Find where the given text appears and provide that cell's center as (x, y) coordinate. 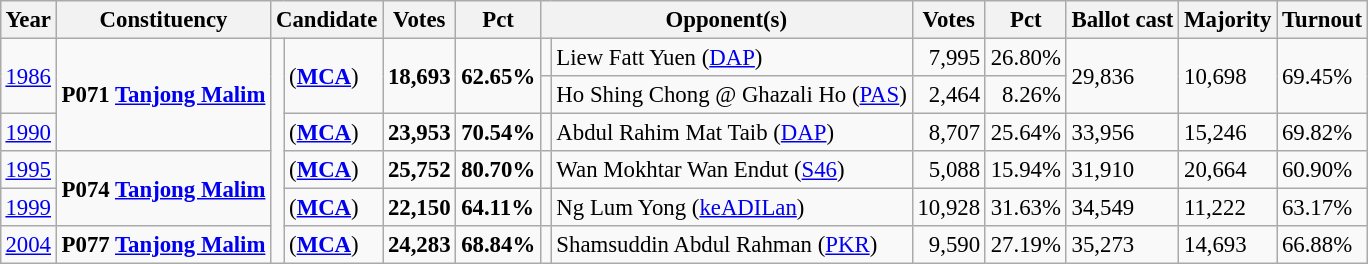
Year (28, 20)
27.19% (1026, 245)
5,088 (948, 170)
23,953 (420, 133)
Liew Fatt Yuen (DAP) (732, 57)
1986 (28, 76)
15,246 (1228, 133)
33,956 (1122, 133)
10,698 (1228, 76)
31,910 (1122, 170)
P074 Tanjong Malim (163, 188)
8.26% (1026, 95)
70.54% (498, 133)
2004 (28, 245)
Opponent(s) (726, 20)
Candidate (327, 20)
24,283 (420, 245)
10,928 (948, 208)
69.82% (1322, 133)
14,693 (1228, 245)
66.88% (1322, 245)
Ng Lum Yong (keADILan) (732, 208)
25.64% (1026, 133)
Majority (1228, 20)
Ho Shing Chong @ Ghazali Ho (PAS) (732, 95)
64.11% (498, 208)
29,836 (1122, 76)
60.90% (1322, 170)
63.17% (1322, 208)
P077 Tanjong Malim (163, 245)
Abdul Rahim Mat Taib (DAP) (732, 133)
1995 (28, 170)
69.45% (1322, 76)
31.63% (1026, 208)
1999 (28, 208)
80.70% (498, 170)
62.65% (498, 76)
Shamsuddin Abdul Rahman (PKR) (732, 245)
1990 (28, 133)
20,664 (1228, 170)
2,464 (948, 95)
Turnout (1322, 20)
15.94% (1026, 170)
Wan Mokhtar Wan Endut (S46) (732, 170)
8,707 (948, 133)
35,273 (1122, 245)
11,222 (1228, 208)
26.80% (1026, 57)
P071 Tanjong Malim (163, 94)
Ballot cast (1122, 20)
68.84% (498, 245)
25,752 (420, 170)
7,995 (948, 57)
22,150 (420, 208)
34,549 (1122, 208)
18,693 (420, 76)
Constituency (163, 20)
9,590 (948, 245)
